Determine the [x, y] coordinate at the center of the cell enclosing the given text.  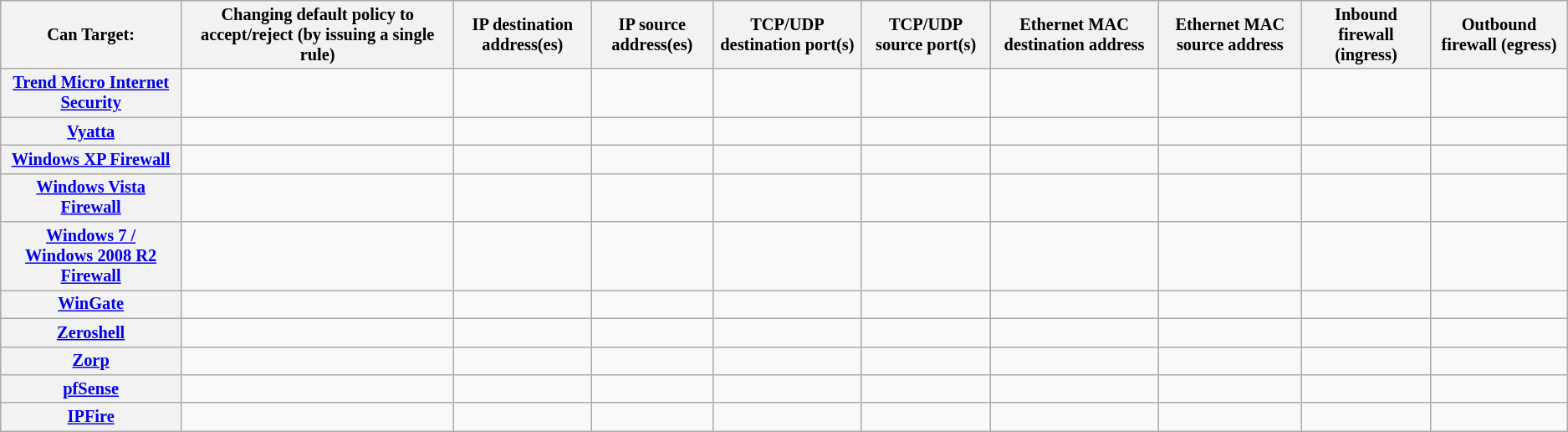
Zeroshell [91, 332]
Zorp [91, 361]
Inbound firewall (ingress) [1366, 34]
Trend Micro Internet Security [91, 93]
Windows 7 /Windows 2008 R2Firewall [91, 256]
Ethernet MAC destination address [1074, 34]
Ethernet MAC source address [1230, 34]
Windows Vista Firewall [91, 198]
IPFire [91, 417]
IP source address(es) [652, 34]
IP destination address(es) [523, 34]
WinGate [91, 304]
Outbound firewall (egress) [1499, 34]
Windows XP Firewall [91, 159]
Can Target: [91, 34]
TCP/UDP source port(s) [926, 34]
Vyatta [91, 131]
TCP/UDP destination port(s) [788, 34]
pfSense [91, 388]
Changing default policy to accept/reject (by issuing a single rule) [318, 34]
